Pinpoint the cell where the given text exists, returning its (x, y) midpoint coordinate. 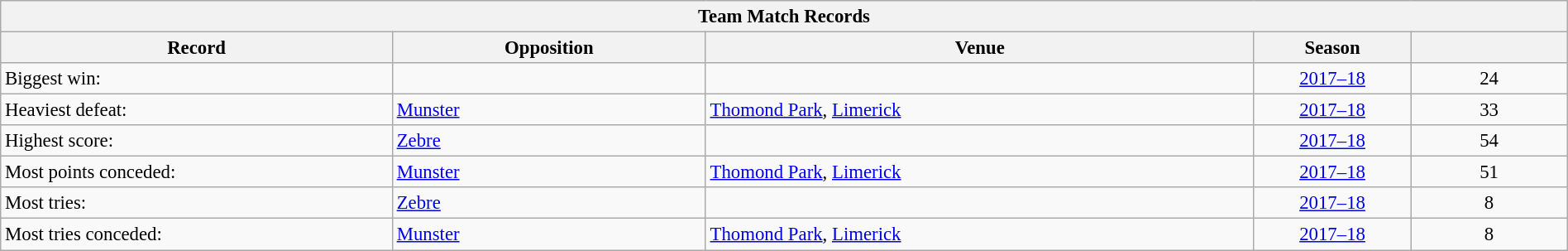
24 (1489, 79)
Team Match Records (784, 17)
33 (1489, 110)
Most tries conceded: (197, 234)
Biggest win: (197, 79)
Heaviest defeat: (197, 110)
Season (1331, 48)
54 (1489, 141)
Record (197, 48)
Opposition (549, 48)
Most points conceded: (197, 172)
Highest score: (197, 141)
Most tries: (197, 203)
51 (1489, 172)
Venue (979, 48)
